Return (x, y) of the center of cell containing provided text 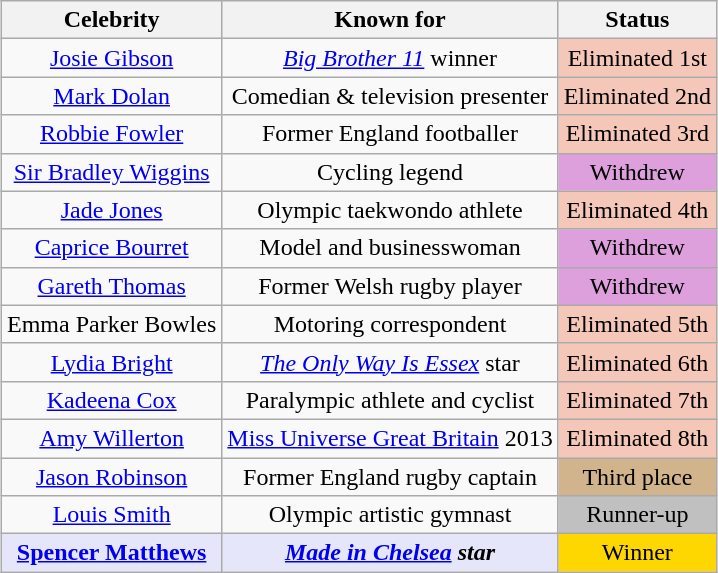
Spencer Matthews (111, 553)
Robbie Fowler (111, 134)
Motoring correspondent (390, 324)
Eliminated 4th (637, 210)
Gareth Thomas (111, 286)
Former England footballer (390, 134)
Olympic artistic gymnast (390, 515)
Third place (637, 477)
The Only Way Is Essex star (390, 362)
Olympic taekwondo athlete (390, 210)
Winner (637, 553)
Comedian & television presenter (390, 96)
Made in Chelsea star (390, 553)
Known for (390, 20)
Eliminated 5th (637, 324)
Former Welsh rugby player (390, 286)
Amy Willerton (111, 438)
Josie Gibson (111, 58)
Mark Dolan (111, 96)
Model and businesswoman (390, 248)
Eliminated 3rd (637, 134)
Kadeena Cox (111, 400)
Jason Robinson (111, 477)
Caprice Bourret (111, 248)
Sir Bradley Wiggins (111, 172)
Runner-up (637, 515)
Jade Jones (111, 210)
Big Brother 11 winner (390, 58)
Emma Parker Bowles (111, 324)
Eliminated 6th (637, 362)
Miss Universe Great Britain 2013 (390, 438)
Cycling legend (390, 172)
Eliminated 7th (637, 400)
Eliminated 1st (637, 58)
Eliminated 2nd (637, 96)
Louis Smith (111, 515)
Lydia Bright (111, 362)
Celebrity (111, 20)
Paralympic athlete and cyclist (390, 400)
Status (637, 20)
Former England rugby captain (390, 477)
Eliminated 8th (637, 438)
